Extract the [X, Y] coordinate from the center of the cell holding the provided text.  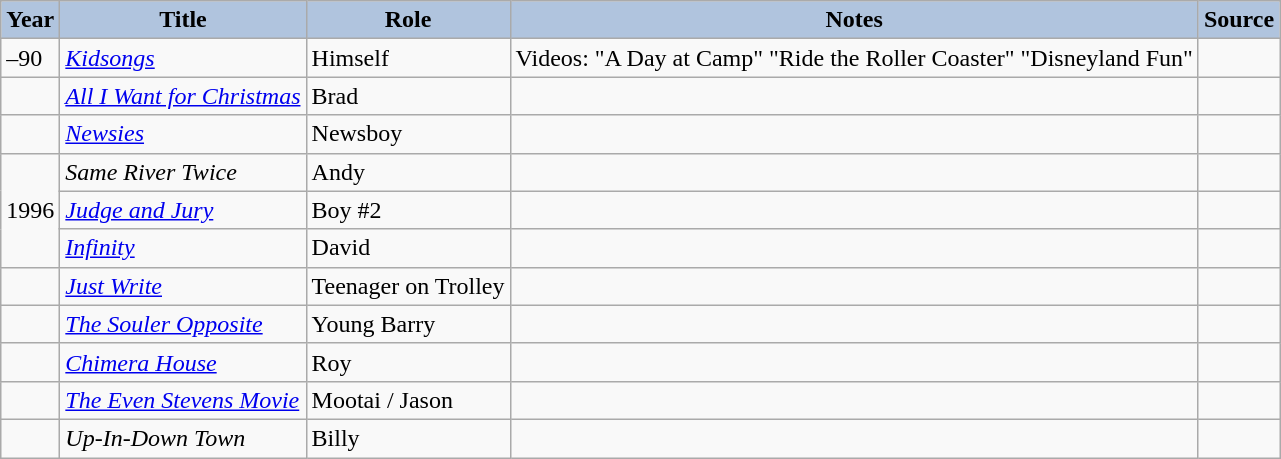
Himself [408, 58]
Year [30, 20]
Up-In-Down Town [183, 438]
1996 [30, 210]
Billy [408, 438]
Just Write [183, 286]
Brad [408, 96]
Andy [408, 172]
Chimera House [183, 362]
David [408, 248]
Notes [854, 20]
The Souler Opposite [183, 324]
Newsies [183, 134]
All I Want for Christmas [183, 96]
The Even Stevens Movie [183, 400]
Same River Twice [183, 172]
Teenager on Trolley [408, 286]
Source [1238, 20]
Title [183, 20]
Roy [408, 362]
Young Barry [408, 324]
Infinity [183, 248]
Mootai / Jason [408, 400]
–90 [30, 58]
Videos: "A Day at Camp" "Ride the Roller Coaster" "Disneyland Fun" [854, 58]
Kidsongs [183, 58]
Newsboy [408, 134]
Boy #2 [408, 210]
Judge and Jury [183, 210]
Role [408, 20]
